Provide the [X, Y] coordinate of the cell's center where the given text is located.  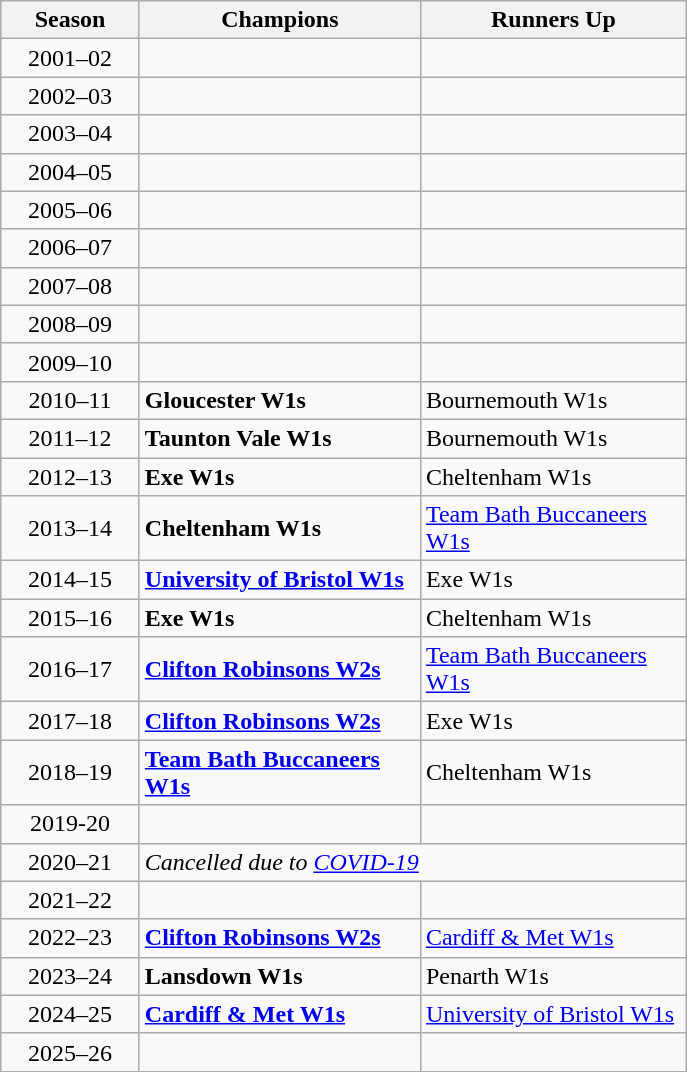
2001–02 [70, 58]
Lansdown W1s [280, 976]
Cancelled due to COVID-19 [412, 862]
Taunton Vale W1s [280, 438]
2002–03 [70, 96]
2006–07 [70, 248]
2010–11 [70, 400]
2004–05 [70, 172]
2007–08 [70, 286]
2009–10 [70, 362]
2024–25 [70, 1014]
2023–24 [70, 976]
2014–15 [70, 580]
2021–22 [70, 900]
2005–06 [70, 210]
2016–17 [70, 670]
2003–04 [70, 134]
2011–12 [70, 438]
2008–09 [70, 324]
2020–21 [70, 862]
2025–26 [70, 1052]
2018–19 [70, 772]
Champions [280, 20]
Runners Up [553, 20]
2012–13 [70, 477]
Season [70, 20]
2013–14 [70, 528]
2015–16 [70, 618]
2019-20 [70, 824]
Gloucester W1s [280, 400]
2017–18 [70, 721]
Penarth W1s [553, 976]
2022–23 [70, 938]
